Output the (X, Y) coordinate of the center of the cell containing the given text.  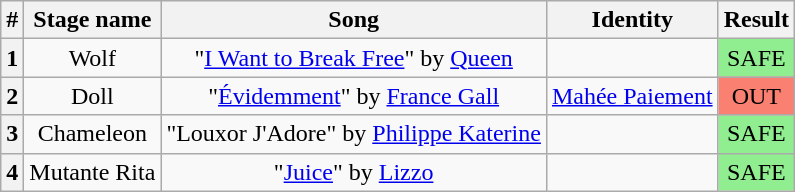
"Évidemment" by France Gall (354, 96)
"Juice" by Lizzo (354, 172)
4 (12, 172)
2 (12, 96)
Doll (92, 96)
Identity (632, 20)
"Louxor J'Adore" by Philippe Katerine (354, 134)
OUT (756, 96)
Result (756, 20)
Mutante Rita (92, 172)
1 (12, 58)
Stage name (92, 20)
Chameleon (92, 134)
# (12, 20)
"I Want to Break Free" by Queen (354, 58)
Song (354, 20)
3 (12, 134)
Mahée Paiement (632, 96)
Wolf (92, 58)
